Scan for the cell matching the given text and deliver its [x, y] coordinate at center. 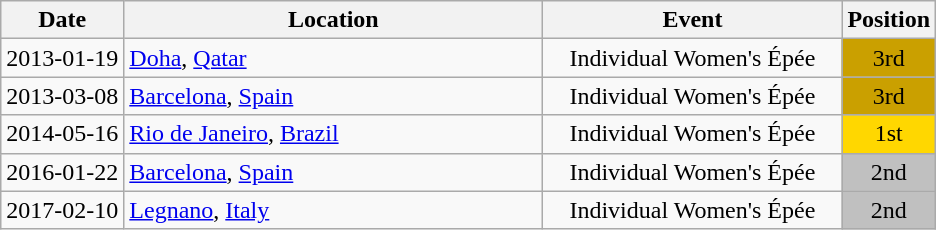
2017-02-10 [62, 210]
1st [889, 134]
Date [62, 20]
Location [334, 20]
Rio de Janeiro, Brazil [334, 134]
2013-03-08 [62, 96]
2013-01-19 [62, 58]
Event [692, 20]
2014-05-16 [62, 134]
Legnano, Italy [334, 210]
Doha, Qatar [334, 58]
2016-01-22 [62, 172]
Position [889, 20]
